Return the (X, Y) coordinate for the center point of the cell that contains the specified text.  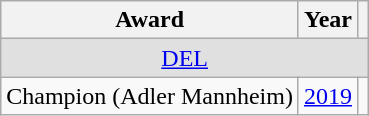
Year (328, 20)
2019 (328, 96)
Award (150, 20)
Champion (Adler Mannheim) (150, 96)
DEL (185, 58)
